Return [X, Y] of the center of cell containing provided text 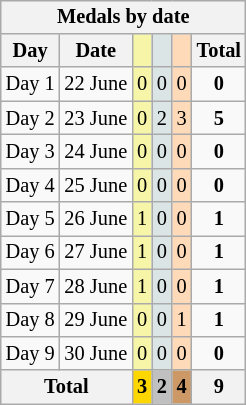
28 June [96, 286]
Day 9 [30, 354]
Date [96, 51]
Day 2 [30, 118]
29 June [96, 320]
26 June [96, 219]
Day 1 [30, 84]
25 June [96, 185]
5 [219, 118]
Day 8 [30, 320]
9 [219, 387]
24 June [96, 152]
4 [182, 387]
22 June [96, 84]
Day 7 [30, 286]
30 June [96, 354]
Day 6 [30, 253]
Day [30, 51]
Day 4 [30, 185]
Medals by date [124, 17]
Day 3 [30, 152]
23 June [96, 118]
27 June [96, 253]
Day 5 [30, 219]
